Determine the [x, y] coordinate at the center of the cell enclosing the given text.  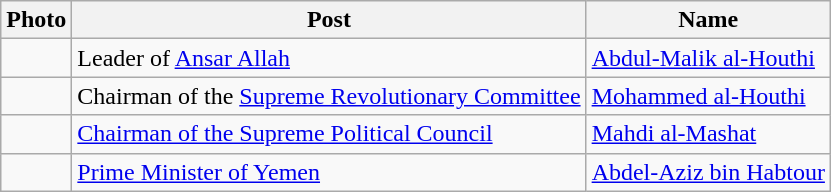
Abdul-Malik al-Houthi [708, 58]
Leader of Ansar Allah [329, 58]
Mahdi al-Mashat [708, 134]
Chairman of the Supreme Revolutionary Committee [329, 96]
Photo [36, 20]
Prime Minister of Yemen [329, 172]
Name [708, 20]
Abdel-Aziz bin Habtour [708, 172]
Mohammed al-Houthi [708, 96]
Chairman of the Supreme Political Council [329, 134]
Post [329, 20]
